Capture the cell that displays the provided text and extract its [X, Y] central coordinate. 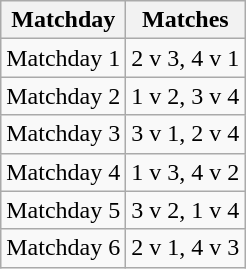
Matchday 1 [64, 58]
Matches [186, 20]
Matchday [64, 20]
2 v 3, 4 v 1 [186, 58]
3 v 1, 2 v 4 [186, 134]
Matchday 5 [64, 210]
Matchday 4 [64, 172]
Matchday 2 [64, 96]
Matchday 3 [64, 134]
Matchday 6 [64, 248]
1 v 3, 4 v 2 [186, 172]
2 v 1, 4 v 3 [186, 248]
1 v 2, 3 v 4 [186, 96]
3 v 2, 1 v 4 [186, 210]
